Determine the [X, Y] coordinate at the center of the cell enclosing the given text.  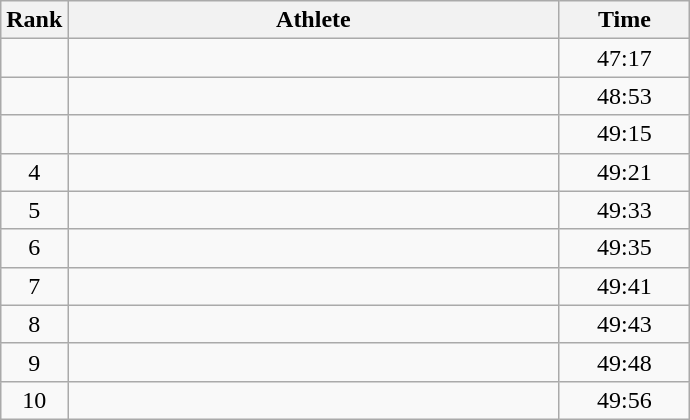
6 [34, 248]
49:43 [624, 324]
10 [34, 400]
49:41 [624, 286]
7 [34, 286]
9 [34, 362]
49:48 [624, 362]
49:21 [624, 172]
49:56 [624, 400]
47:17 [624, 58]
48:53 [624, 96]
4 [34, 172]
Athlete [314, 20]
5 [34, 210]
8 [34, 324]
49:35 [624, 248]
49:15 [624, 134]
49:33 [624, 210]
Rank [34, 20]
Time [624, 20]
